Scan for the cell matching the given text and deliver its [x, y] coordinate at center. 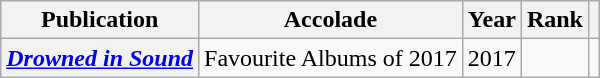
Year [492, 20]
2017 [492, 58]
Drowned in Sound [100, 58]
Accolade [331, 20]
Rank [554, 20]
Favourite Albums of 2017 [331, 58]
Publication [100, 20]
